Provide the (X, Y) coordinate of the cell's center where the given text is located.  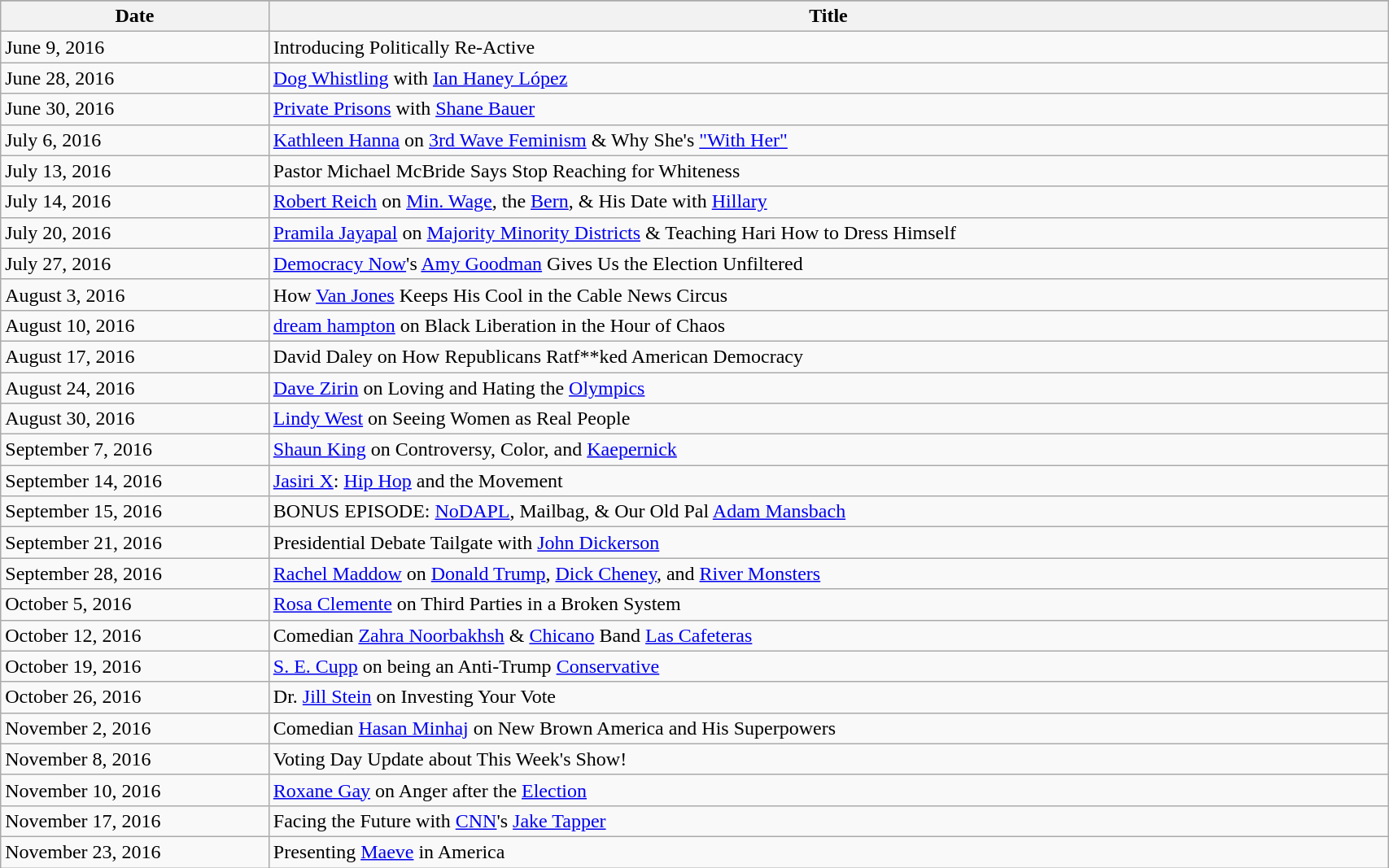
June 9, 2016 (135, 47)
September 28, 2016 (135, 574)
dream hampton on Black Liberation in the Hour of Chaos (828, 325)
August 17, 2016 (135, 356)
Rachel Maddow on Donald Trump, Dick Cheney, and River Monsters (828, 574)
Title (828, 16)
Roxane Gay on Anger after the Election (828, 790)
BONUS EPISODE: NoDAPL, Mailbag, & Our Old Pal Adam Mansbach (828, 512)
July 13, 2016 (135, 171)
S. E. Cupp on being an Anti-Trump Conservative (828, 666)
Rosa Clemente on Third Parties in a Broken System (828, 604)
September 14, 2016 (135, 481)
Introducing Politically Re-Active (828, 47)
Pramila Jayapal on Majority Minority Districts & Teaching Hari How to Dress Himself (828, 233)
July 20, 2016 (135, 233)
Dog Whistling with Ian Haney López (828, 78)
October 19, 2016 (135, 666)
August 3, 2016 (135, 294)
October 26, 2016 (135, 697)
October 5, 2016 (135, 604)
How Van Jones Keeps His Cool in the Cable News Circus (828, 294)
Jasiri X: Hip Hop and the Movement (828, 481)
Dave Zirin on Loving and Hating the Olympics (828, 388)
Comedian Zahra Noorbakhsh & Chicano Band Las Cafeteras (828, 635)
Comedian Hasan Minhaj on New Brown America and His Superpowers (828, 728)
July 14, 2016 (135, 202)
Date (135, 16)
Lindy West on Seeing Women as Real People (828, 419)
Pastor Michael McBride Says Stop Reaching for Whiteness (828, 171)
October 12, 2016 (135, 635)
Robert Reich on Min. Wage, the Bern, & His Date with Hillary (828, 202)
November 10, 2016 (135, 790)
Shaun King on Controversy, Color, and Kaepernick (828, 450)
July 6, 2016 (135, 140)
August 30, 2016 (135, 419)
August 10, 2016 (135, 325)
David Daley on How Republicans Ratf**ked American Democracy (828, 356)
June 30, 2016 (135, 109)
Private Prisons with Shane Bauer (828, 109)
Facing the Future with CNN's Jake Tapper (828, 821)
November 23, 2016 (135, 852)
Kathleen Hanna on 3rd Wave Feminism & Why She's "With Her" (828, 140)
June 28, 2016 (135, 78)
Dr. Jill Stein on Investing Your Vote (828, 697)
Voting Day Update about This Week's Show! (828, 759)
Presenting Maeve in America (828, 852)
November 2, 2016 (135, 728)
November 17, 2016 (135, 821)
August 24, 2016 (135, 388)
Democracy Now's Amy Goodman Gives Us the Election Unfiltered (828, 264)
November 8, 2016 (135, 759)
Presidential Debate Tailgate with John Dickerson (828, 543)
September 15, 2016 (135, 512)
July 27, 2016 (135, 264)
September 7, 2016 (135, 450)
September 21, 2016 (135, 543)
